Return the (x, y) coordinate for the center point of the cell that contains the specified text.  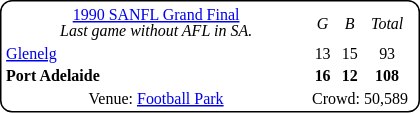
B (350, 22)
Venue: Football Park (156, 98)
1990 SANFL Grand FinalLast game without AFL in SA. (156, 22)
Total (388, 22)
15 (350, 54)
Glenelg (156, 54)
108 (388, 76)
93 (388, 54)
G (323, 22)
Crowd: 50,589 (360, 98)
12 (350, 76)
13 (323, 54)
16 (323, 76)
Port Adelaide (156, 76)
